Return [x, y] of the center of cell containing provided text 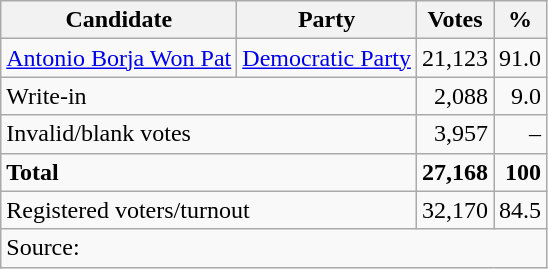
Total [209, 172]
Democratic Party [327, 58]
3,957 [454, 134]
2,088 [454, 96]
Source: [274, 248]
9.0 [520, 96]
Antonio Borja Won Pat [119, 58]
Invalid/blank votes [209, 134]
100 [520, 172]
– [520, 134]
Candidate [119, 20]
Votes [454, 20]
Party [327, 20]
91.0 [520, 58]
21,123 [454, 58]
Write-in [209, 96]
% [520, 20]
84.5 [520, 210]
Registered voters/turnout [209, 210]
27,168 [454, 172]
32,170 [454, 210]
